Capture the cell that displays the provided text and extract its (X, Y) central coordinate. 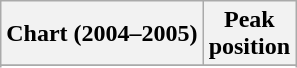
Chart (2004–2005) (102, 34)
Peakposition (249, 34)
